Find where the given text appears and provide that cell's center as [x, y] coordinate. 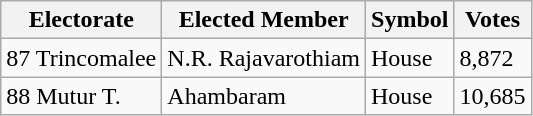
Electorate [82, 20]
88 Mutur T. [82, 96]
8,872 [492, 58]
N.R. Rajavarothiam [264, 58]
Elected Member [264, 20]
Ahambaram [264, 96]
10,685 [492, 96]
Votes [492, 20]
Symbol [410, 20]
87 Trincomalee [82, 58]
